Search for the cell housing the specified text and yield its (x, y) center coordinate. 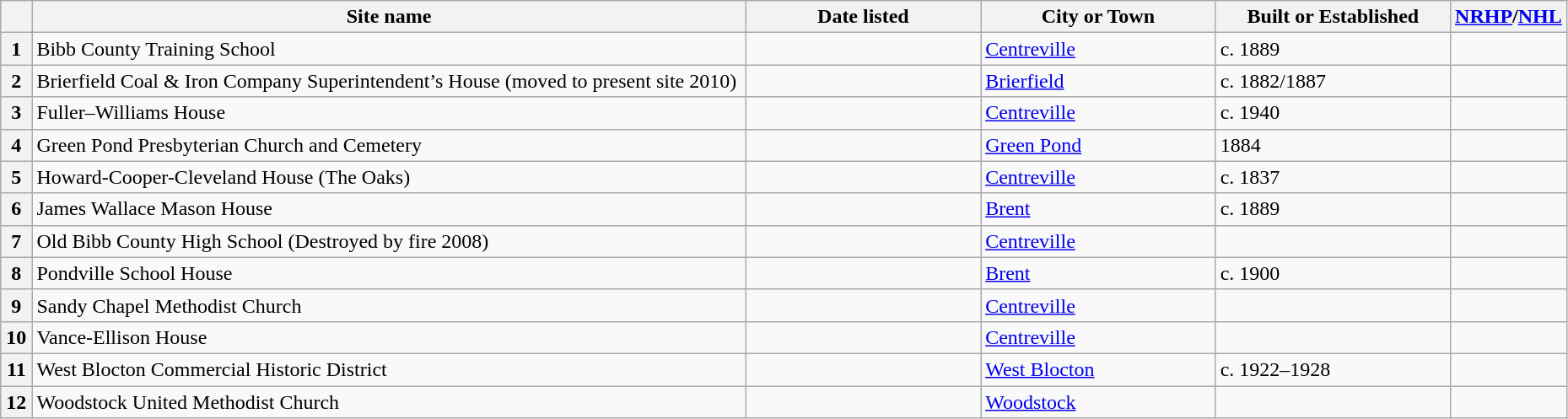
Fuller–Williams House (389, 113)
5 (17, 177)
Woodstock United Methodist Church (389, 402)
West Blocton Commercial Historic District (389, 369)
2 (17, 81)
1 (17, 49)
7 (17, 241)
3 (17, 113)
c. 1882/1887 (1333, 81)
Sandy Chapel Methodist Church (389, 305)
10 (17, 337)
4 (17, 145)
c. 1900 (1333, 273)
Bibb County Training School (389, 49)
Woodstock (1098, 402)
Built or Established (1333, 17)
c. 1837 (1333, 177)
Pondville School House (389, 273)
12 (17, 402)
Green Pond (1098, 145)
Howard-Cooper-Cleveland House (The Oaks) (389, 177)
6 (17, 209)
West Blocton (1098, 369)
Green Pond Presbyterian Church and Cemetery (389, 145)
Brierfield (1098, 81)
Site name (389, 17)
Brierfield Coal & Iron Company Superintendent’s House (moved to present site 2010) (389, 81)
9 (17, 305)
Old Bibb County High School (Destroyed by fire 2008) (389, 241)
Date listed (863, 17)
8 (17, 273)
1884 (1333, 145)
c. 1940 (1333, 113)
11 (17, 369)
Vance-Ellison House (389, 337)
NRHP/NHL (1509, 17)
c. 1922–1928 (1333, 369)
James Wallace Mason House (389, 209)
City or Town (1098, 17)
